Provide the [X, Y] coordinate of the cell's center where the given text is located.  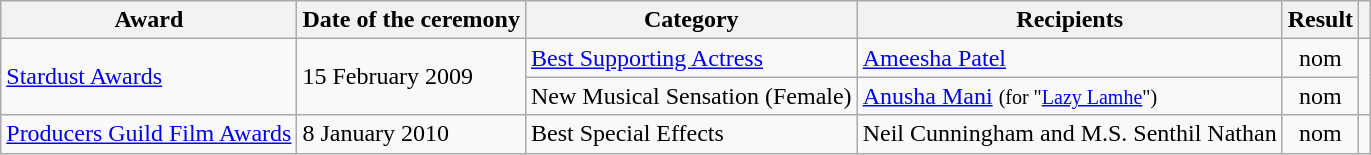
Anusha Mani (for "Lazy Lamhe") [1070, 96]
Category [691, 20]
Best Supporting Actress [691, 58]
8 January 2010 [412, 134]
Neil Cunningham and M.S. Senthil Nathan [1070, 134]
Best Special Effects [691, 134]
Award [149, 20]
Recipients [1070, 20]
Date of the ceremony [412, 20]
Ameesha Patel [1070, 58]
Stardust Awards [149, 77]
Producers Guild Film Awards [149, 134]
15 February 2009 [412, 77]
New Musical Sensation (Female) [691, 96]
Result [1320, 20]
